Scan for the cell matching the given text and deliver its [x, y] coordinate at center. 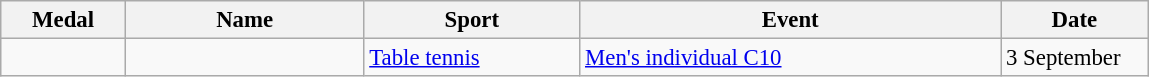
Name [244, 20]
Date [1074, 20]
Medal [64, 20]
Men's individual C10 [790, 58]
Sport [472, 20]
Table tennis [472, 58]
Event [790, 20]
3 September [1074, 58]
